Return [x, y] of the center of cell containing provided text 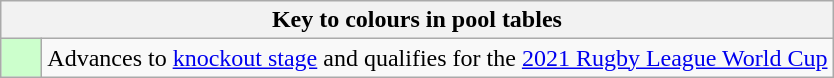
Key to colours in pool tables [417, 20]
Advances to knockout stage and qualifies for the 2021 Rugby League World Cup [438, 58]
